Pinpoint the cell where the given text exists, returning its (X, Y) midpoint coordinate. 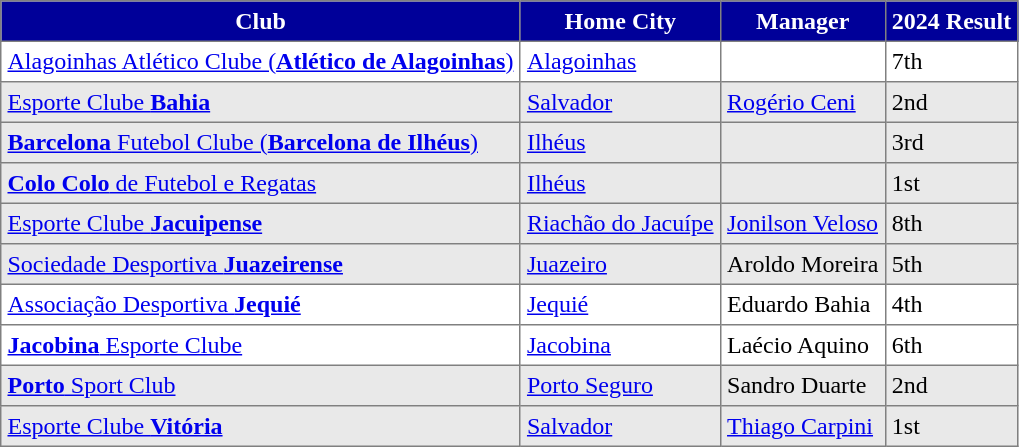
Porto Seguro (620, 385)
7th (952, 61)
3rd (952, 142)
Alagoinhas Atlético Clube (Atlético de Alagoinhas) (260, 61)
Laécio Aquino (802, 345)
Jequié (620, 304)
Jacobina Esporte Clube (260, 345)
Eduardo Bahia (802, 304)
Sandro Duarte (802, 385)
Esporte Clube Bahia (260, 102)
Aroldo Moreira (802, 264)
Rogério Ceni (802, 102)
Sociedade Desportiva Juazeirense (260, 264)
Club (260, 21)
8th (952, 223)
2024 Result (952, 21)
Jacobina (620, 345)
Esporte Clube Vitória (260, 426)
Alagoinhas (620, 61)
Associação Desportiva Jequié (260, 304)
Riachão do Jacuípe (620, 223)
Home City (620, 21)
Thiago Carpini (802, 426)
Porto Sport Club (260, 385)
Juazeiro (620, 264)
Manager (802, 21)
Barcelona Futebol Clube (Barcelona de Ilhéus) (260, 142)
Jonilson Veloso (802, 223)
6th (952, 345)
Esporte Clube Jacuipense (260, 223)
4th (952, 304)
5th (952, 264)
Colo Colo de Futebol e Regatas (260, 183)
